Locate the cell with the specified text and output its (x, y) center coordinate. 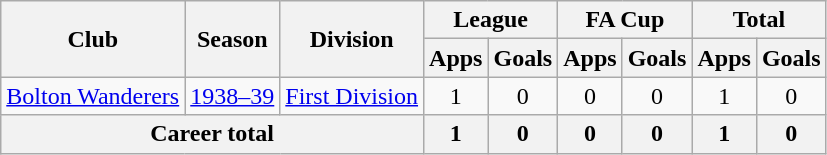
First Division (352, 96)
FA Cup (625, 20)
Club (93, 39)
Bolton Wanderers (93, 96)
Division (352, 39)
League (491, 20)
Career total (212, 134)
1938–39 (232, 96)
Total (759, 20)
Season (232, 39)
